Output the [x, y] coordinate of the center of the cell containing the given text.  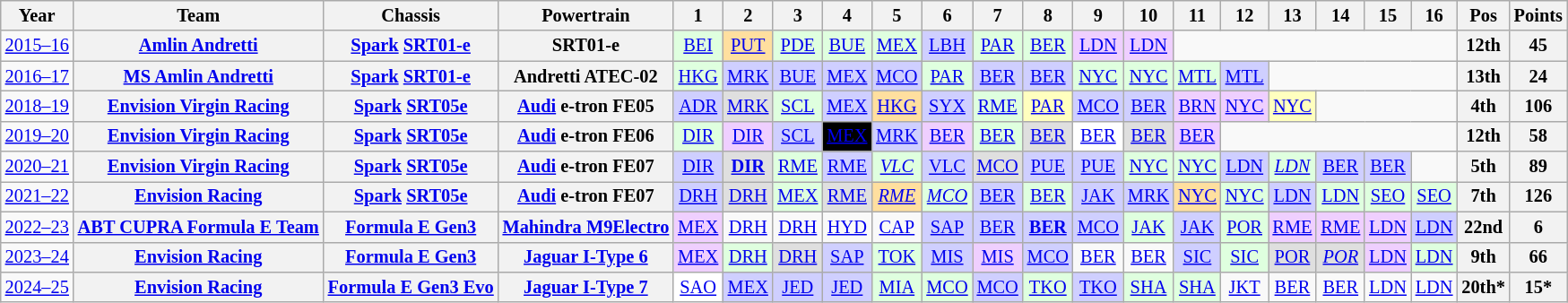
8 [1048, 15]
BEI [697, 46]
126 [1538, 196]
Team [199, 15]
5 [897, 15]
SRT01-e [586, 46]
11 [1198, 15]
2019–20 [38, 136]
Audi e-tron FE06 [586, 136]
2016–17 [38, 76]
BRN [1198, 106]
SYX [947, 106]
58 [1538, 136]
Year [38, 15]
PUT [748, 46]
45 [1538, 46]
MIA [897, 287]
12 [1244, 15]
66 [1538, 257]
20th* [1483, 287]
89 [1538, 167]
2015–16 [38, 46]
2 [748, 15]
4th [1483, 106]
HYD [846, 227]
ADR [697, 106]
Chassis [411, 15]
15* [1538, 287]
1 [697, 15]
CAP [897, 227]
Jaguar I-Type 7 [586, 287]
2020–21 [38, 167]
Amlin Andretti [199, 46]
24 [1538, 76]
22nd [1483, 227]
SAO [697, 287]
2023–24 [38, 257]
Points [1538, 15]
14 [1340, 15]
Formula E Gen3 Evo [411, 287]
Andretti ATEC-02 [586, 76]
Pos [1483, 15]
JKT [1244, 287]
4 [846, 15]
13th [1483, 76]
2021–22 [38, 196]
13 [1292, 15]
Powertrain [586, 15]
16 [1434, 15]
2022–23 [38, 227]
3 [798, 15]
LBH [947, 46]
9th [1483, 257]
MS Amlin Andretti [199, 76]
7th [1483, 196]
2024–25 [38, 287]
Audi e-tron FE05 [586, 106]
Jaguar I-Type 6 [586, 257]
5th [1483, 167]
2018–19 [38, 106]
10 [1148, 15]
9 [1098, 15]
106 [1538, 106]
TOK [897, 257]
Mahindra M9Electro [586, 227]
PDE [798, 46]
15 [1388, 15]
7 [998, 15]
ABT CUPRA Formula E Team [199, 227]
